Locate the cell with the specified text and output its [x, y] center coordinate. 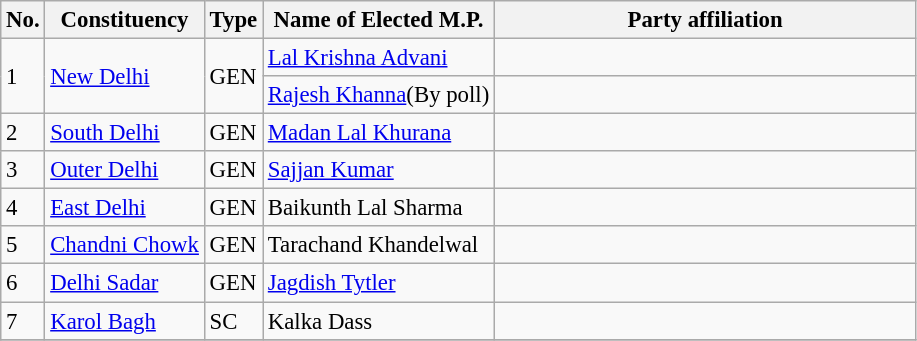
Kalka Dass [378, 321]
Madan Lal Khurana [378, 133]
Karol Bagh [124, 321]
1 [23, 76]
South Delhi [124, 133]
5 [23, 245]
SC [233, 321]
Constituency [124, 20]
4 [23, 208]
Lal Krishna Advani [378, 58]
Tarachand Khandelwal [378, 245]
Outer Delhi [124, 170]
Name of Elected M.P. [378, 20]
No. [23, 20]
6 [23, 283]
East Delhi [124, 208]
Chandni Chowk [124, 245]
New Delhi [124, 76]
Type [233, 20]
Delhi Sadar [124, 283]
Party affiliation [706, 20]
Baikunth Lal Sharma [378, 208]
Sajjan Kumar [378, 170]
3 [23, 170]
7 [23, 321]
Rajesh Khanna(By poll) [378, 95]
2 [23, 133]
Jagdish Tytler [378, 283]
